Capture the cell that displays the provided text and extract its [x, y] central coordinate. 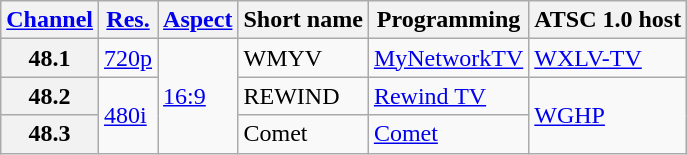
MyNetworkTV [448, 58]
Aspect [198, 20]
Short name [303, 20]
16:9 [198, 96]
Programming [448, 20]
Channel [50, 20]
48.1 [50, 58]
ATSC 1.0 host [608, 20]
WGHP [608, 115]
REWIND [303, 96]
WMYV [303, 58]
48.2 [50, 96]
WXLV-TV [608, 58]
Rewind TV [448, 96]
48.3 [50, 134]
720p [128, 58]
480i [128, 115]
Res. [128, 20]
